Provide the (x, y) coordinate of the cell's center where the given text is located.  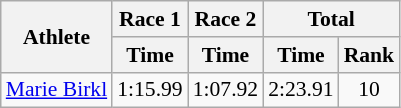
1:15.99 (150, 90)
Total (331, 19)
Rank (370, 55)
1:07.92 (226, 90)
Marie Birkl (56, 90)
2:23.91 (300, 90)
Race 2 (226, 19)
Race 1 (150, 19)
10 (370, 90)
Athlete (56, 36)
